Return (X, Y) of the center of cell containing provided text 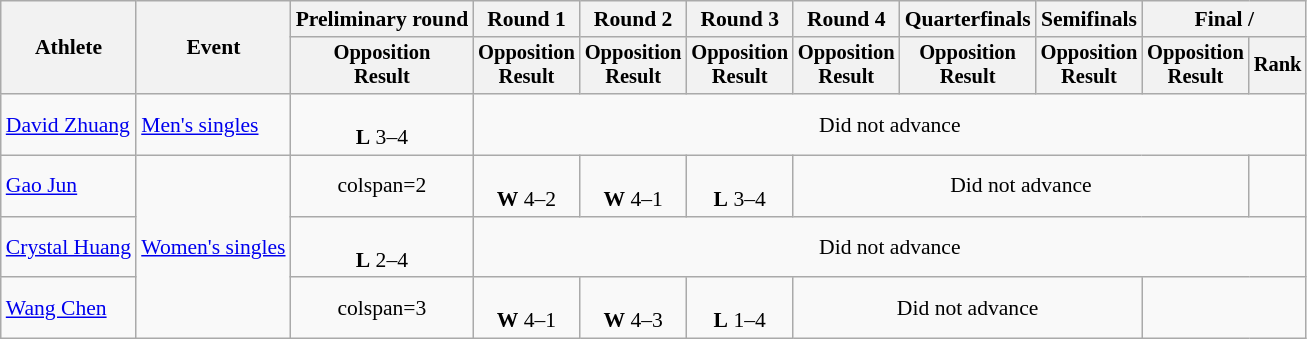
Round 1 (526, 19)
Athlete (68, 48)
Preliminary round (382, 19)
Round 4 (846, 19)
Gao Jun (68, 186)
Women's singles (213, 248)
L 1–4 (740, 308)
Round 3 (740, 19)
Round 2 (634, 19)
Crystal Huang (68, 248)
Event (213, 48)
Semifinals (1090, 19)
W 4–2 (526, 186)
colspan=2 (382, 186)
Men's singles (213, 124)
Quarterfinals (968, 19)
colspan=3 (382, 308)
David Zhuang (68, 124)
L 2–4 (382, 248)
W 4–3 (634, 308)
Final / (1224, 19)
Rank (1278, 66)
Wang Chen (68, 308)
